Capture the cell that displays the provided text and extract its [X, Y] central coordinate. 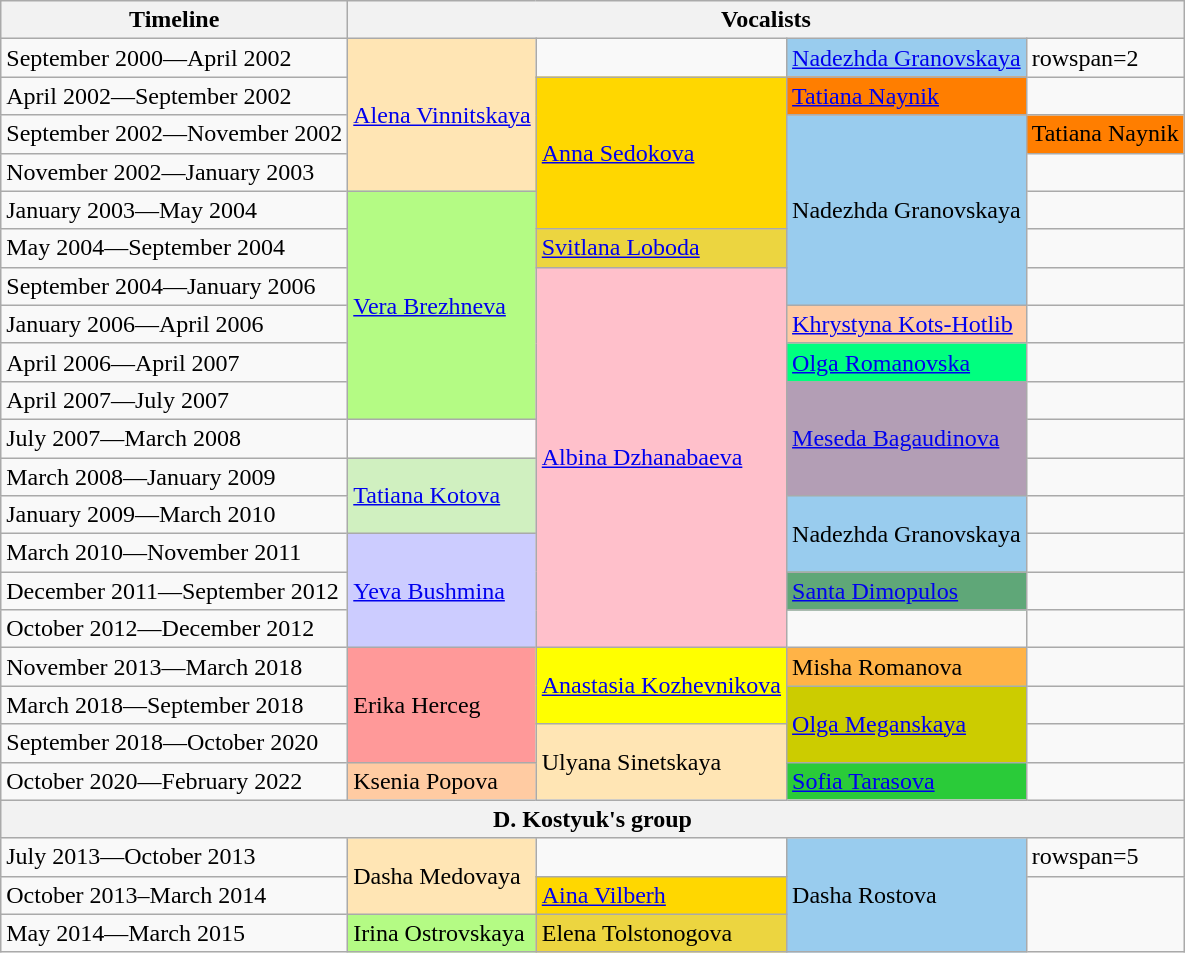
Albina Dzhanabaeva [661, 458]
November 2002—January 2003 [174, 172]
September 2004—January 2006 [174, 286]
Anastasia Kozhevnikova [661, 686]
rowspan=2 [1105, 58]
Dasha Rostova [907, 895]
October 2012—December 2012 [174, 629]
Aina Vilberh [661, 895]
July 2013—October 2013 [174, 857]
January 2003—May 2004 [174, 210]
Alena Vinnitskaya [442, 115]
Olga Meganskaya [907, 724]
Erika Herceg [442, 705]
January 2006—April 2006 [174, 324]
Elena Tolstonogova [661, 933]
October 2013–March 2014 [174, 895]
March 2010—November 2011 [174, 553]
September 2000—April 2002 [174, 58]
Santa Dimopulos [907, 591]
May 2004—September 2004 [174, 248]
December 2011—September 2012 [174, 591]
September 2002—November 2002 [174, 134]
September 2018—October 2020 [174, 743]
Khrystyna Kots-Hotlib [907, 324]
Timeline [174, 20]
Sofia Tarasova [907, 781]
Dasha Medovaya [442, 876]
Tatiana Kotova [442, 496]
Ulyana Sinetskaya [661, 762]
March 2018—September 2018 [174, 705]
Olga Romanovska [907, 362]
November 2013—March 2018 [174, 667]
Meseda Bagaudinova [907, 438]
April 2002—September 2002 [174, 96]
Vocalists [766, 20]
May 2014—March 2015 [174, 933]
Ksenia Popova [442, 781]
D. Kostyuk's group [592, 819]
Misha Romanova [907, 667]
March 2008—January 2009 [174, 477]
Svitlana Loboda [661, 248]
Anna Sedokova [661, 153]
rowspan=5 [1105, 857]
Yeva Bushmina [442, 591]
Irina Ostrovskaya [442, 933]
Vera Brezhneva [442, 305]
October 2020—February 2022 [174, 781]
April 2006—April 2007 [174, 362]
January 2009—March 2010 [174, 515]
July 2007—March 2008 [174, 438]
April 2007—July 2007 [174, 400]
